Locate the cell with the specified text and output its (x, y) center coordinate. 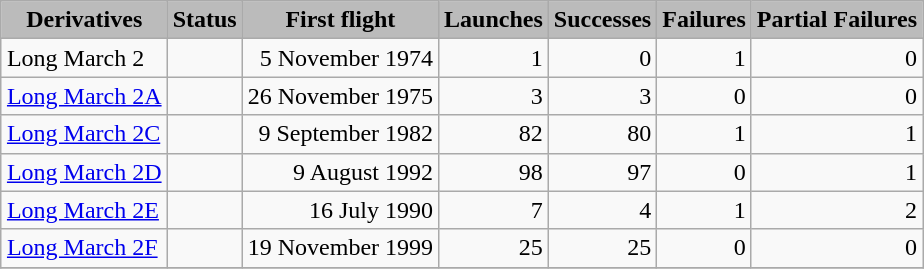
97 (602, 172)
Long March 2C (84, 134)
4 (602, 210)
Long March 2 (84, 58)
Long March 2F (84, 248)
9 September 1982 (340, 134)
Status (204, 20)
Failures (704, 20)
9 August 1992 (340, 172)
7 (494, 210)
5 November 1974 (340, 58)
19 November 1999 (340, 248)
Long March 2D (84, 172)
Launches (494, 20)
2 (836, 210)
Long March 2A (84, 96)
Derivatives (84, 20)
First flight (340, 20)
82 (494, 134)
80 (602, 134)
16 July 1990 (340, 210)
98 (494, 172)
26 November 1975 (340, 96)
Successes (602, 20)
Long March 2E (84, 210)
Partial Failures (836, 20)
